Return the (x, y) coordinate for the center point of the cell that contains the specified text.  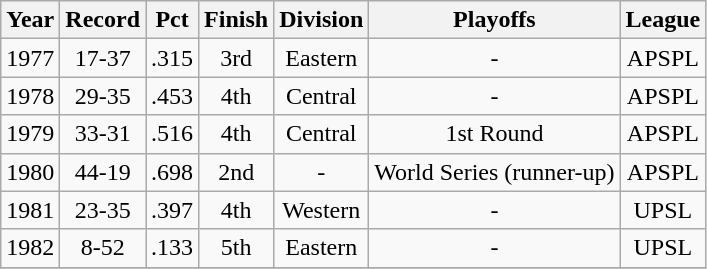
Finish (236, 20)
1979 (30, 134)
.698 (172, 172)
23-35 (103, 210)
Year (30, 20)
.516 (172, 134)
1st Round (494, 134)
.397 (172, 210)
.453 (172, 96)
.133 (172, 248)
2nd (236, 172)
1982 (30, 248)
1980 (30, 172)
.315 (172, 58)
5th (236, 248)
29-35 (103, 96)
Record (103, 20)
1978 (30, 96)
Pct (172, 20)
1981 (30, 210)
Playoffs (494, 20)
8-52 (103, 248)
17-37 (103, 58)
3rd (236, 58)
Western (322, 210)
44-19 (103, 172)
League (663, 20)
33-31 (103, 134)
World Series (runner-up) (494, 172)
Division (322, 20)
1977 (30, 58)
